Identify which cell holds the provided text, then report its (X, Y) central coordinate. 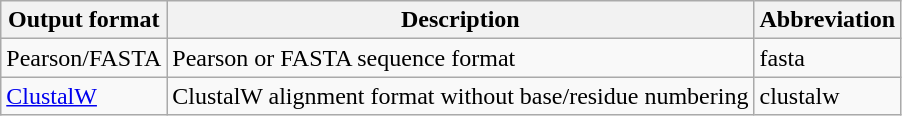
Output format (84, 20)
fasta (828, 58)
Description (460, 20)
Pearson/FASTA (84, 58)
ClustalW (84, 96)
ClustalW alignment format without base/residue numbering (460, 96)
clustalw (828, 96)
Pearson or FASTA sequence format (460, 58)
Abbreviation (828, 20)
